Capture the cell that displays the provided text and extract its [X, Y] central coordinate. 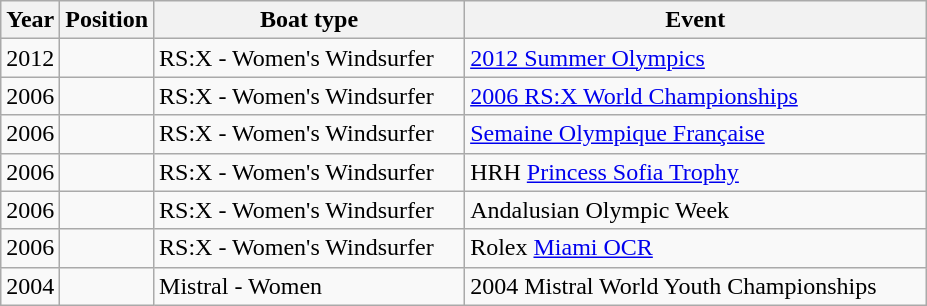
2012 [30, 58]
2004 [30, 286]
Event [696, 20]
2004 Mistral World Youth Championships [696, 286]
Mistral - Women [310, 286]
Position [107, 20]
HRH Princess Sofia Trophy [696, 172]
Rolex Miami OCR [696, 248]
2006 RS:X World Championships [696, 96]
Andalusian Olympic Week [696, 210]
Semaine Olympique Française [696, 134]
Boat type [310, 20]
2012 Summer Olympics [696, 58]
Year [30, 20]
